Return (x, y) of the center of cell containing provided text 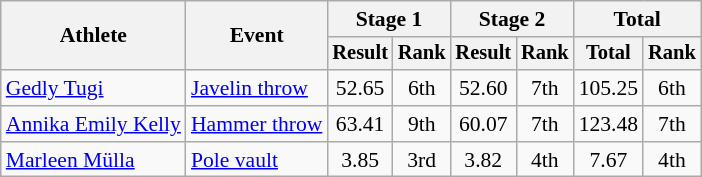
63.41 (360, 124)
Stage 1 (388, 19)
52.65 (360, 88)
Stage 2 (512, 19)
Gedly Tugi (94, 88)
Annika Emily Kelly (94, 124)
9th (422, 124)
Athlete (94, 36)
Hammer throw (256, 124)
Javelin throw (256, 88)
105.25 (608, 88)
123.48 (608, 124)
52.60 (483, 88)
60.07 (483, 124)
Event (256, 36)
